Return (x, y) of the center of cell containing provided text 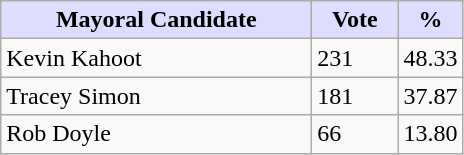
Kevin Kahoot (156, 58)
48.33 (430, 58)
Vote (355, 20)
Rob Doyle (156, 134)
231 (355, 58)
181 (355, 96)
66 (355, 134)
37.87 (430, 96)
Mayoral Candidate (156, 20)
% (430, 20)
Tracey Simon (156, 96)
13.80 (430, 134)
